Return the (x, y) coordinate for the center point of the cell that contains the specified text.  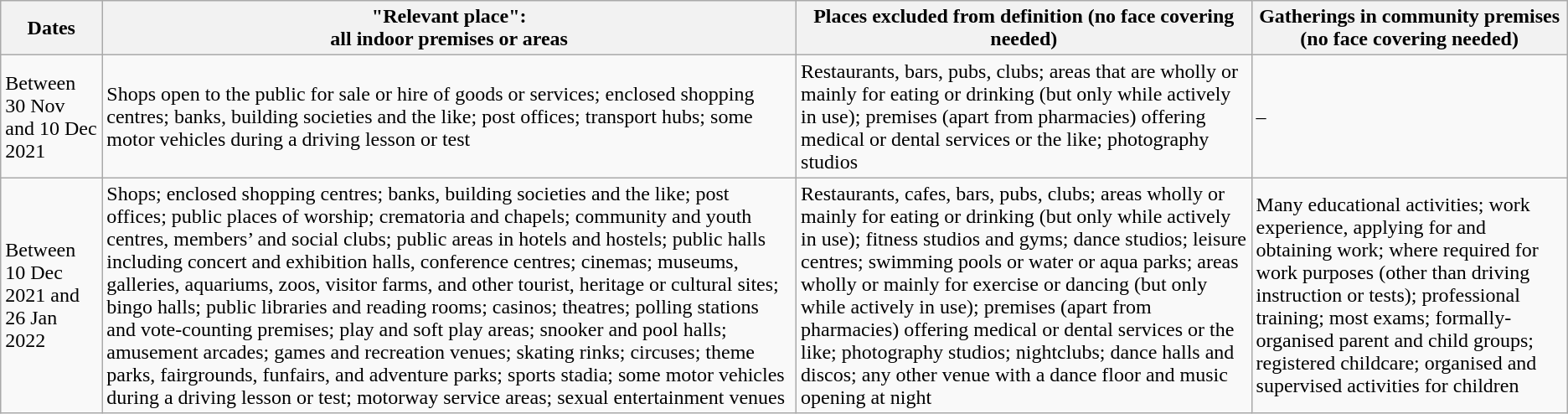
– (1409, 116)
Between 30 Nov and 10 Dec 2021 (52, 116)
Dates (52, 28)
Gatherings in community premises (no face covering needed) (1409, 28)
Between 10 Dec 2021 and 26 Jan 2022 (52, 295)
Places excluded from definition (no face covering needed) (1024, 28)
"Relevant place":all indoor premises or areas (449, 28)
